Return [X, Y] of the center of cell containing provided text 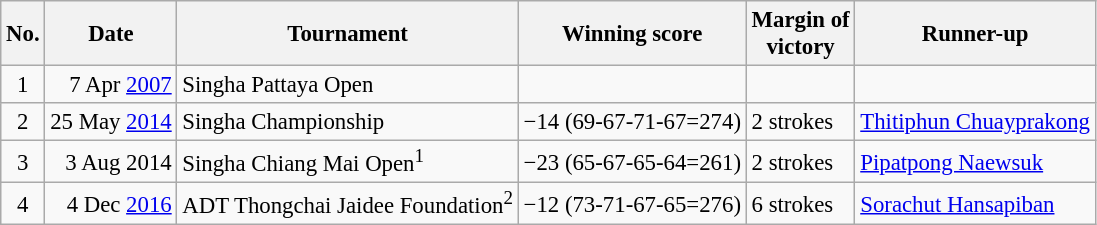
−12 (73-71-67-65=276) [632, 204]
4 Dec 2016 [111, 204]
3 [23, 162]
2 [23, 122]
ADT Thongchai Jaidee Foundation2 [348, 204]
No. [23, 34]
Runner-up [975, 34]
1 [23, 85]
Tournament [348, 34]
Thitiphun Chuayprakong [975, 122]
Pipatpong Naewsuk [975, 162]
Date [111, 34]
−14 (69-67-71-67=274) [632, 122]
6 strokes [800, 204]
Singha Pattaya Open [348, 85]
Margin ofvictory [800, 34]
Singha Chiang Mai Open1 [348, 162]
25 May 2014 [111, 122]
Winning score [632, 34]
−23 (65-67-65-64=261) [632, 162]
Sorachut Hansapiban [975, 204]
Singha Championship [348, 122]
7 Apr 2007 [111, 85]
4 [23, 204]
3 Aug 2014 [111, 162]
